Determine the [x, y] coordinate at the center of the cell enclosing the given text.  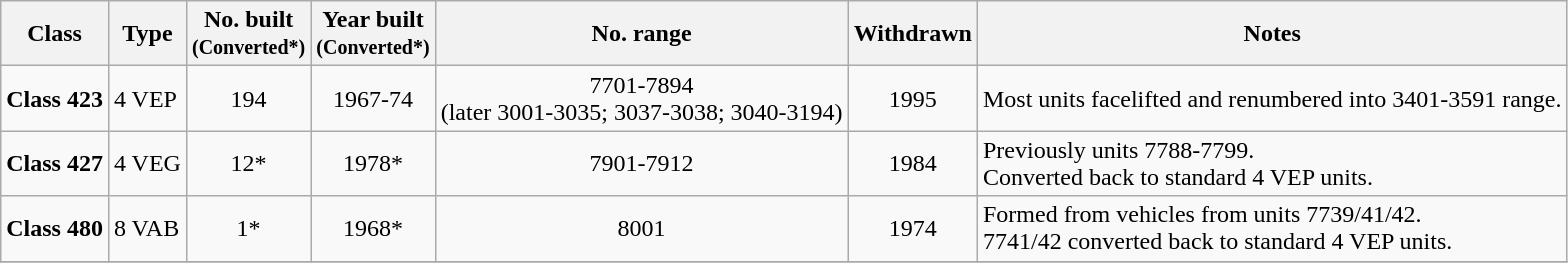
194 [248, 98]
8 VAB [147, 228]
No. range [642, 34]
Previously units 7788-7799.Converted back to standard 4 VEP units. [1272, 164]
1967-74 [373, 98]
7901-7912 [642, 164]
Notes [1272, 34]
Formed from vehicles from units 7739/41/42.7741/42 converted back to standard 4 VEP units. [1272, 228]
4 VEP [147, 98]
Year built(Converted*) [373, 34]
1978* [373, 164]
No. built(Converted*) [248, 34]
1984 [912, 164]
1995 [912, 98]
4 VEG [147, 164]
1968* [373, 228]
Class 423 [55, 98]
Most units facelifted and renumbered into 3401-3591 range. [1272, 98]
Class 427 [55, 164]
Withdrawn [912, 34]
12* [248, 164]
1* [248, 228]
8001 [642, 228]
Type [147, 34]
7701-7894(later 3001-3035; 3037-3038; 3040-3194) [642, 98]
Class [55, 34]
Class 480 [55, 228]
1974 [912, 228]
